Provide the (x, y) coordinate of the cell's center where the given text is located.  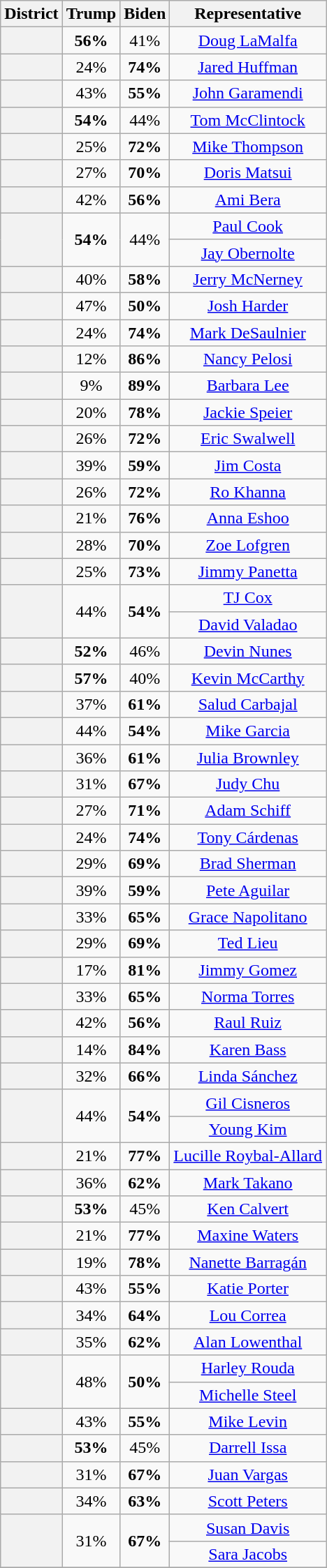
Jimmy Panetta (248, 572)
Mike Thompson (248, 147)
Tony Cárdenas (248, 837)
Linda Sánchez (248, 1076)
41% (145, 40)
Jay Obernolte (248, 253)
Susan Davis (248, 1528)
Barbara Lee (248, 386)
Devin Nunes (248, 651)
Lucille Roybal-Allard (248, 1156)
David Valadao (248, 625)
Tom McClintock (248, 120)
Jerry McNerney (248, 279)
12% (91, 359)
63% (145, 1501)
Pete Aguilar (248, 890)
32% (91, 1076)
84% (145, 1050)
37% (91, 704)
Gil Cisneros (248, 1103)
Mike Levin (248, 1421)
Nanette Barragán (248, 1262)
58% (145, 279)
Harley Rouda (248, 1368)
Alan Lowenthal (248, 1342)
28% (91, 545)
Mike Garcia (248, 731)
Raul Ruiz (248, 1023)
Brad Sherman (248, 864)
Jackie Speier (248, 412)
Young Kim (248, 1129)
Doug LaMalfa (248, 40)
66% (145, 1076)
20% (91, 412)
Nancy Pelosi (248, 359)
81% (145, 970)
19% (91, 1262)
Adam Schiff (248, 811)
Josh Harder (248, 306)
Ro Khanna (248, 492)
Biden (145, 14)
Kevin McCarthy (248, 678)
Mark Takano (248, 1183)
Scott Peters (248, 1501)
52% (91, 651)
Grace Napolitano (248, 917)
48% (91, 1382)
Jimmy Gomez (248, 970)
Julia Brownley (248, 757)
71% (145, 811)
17% (91, 970)
Maxine Waters (248, 1236)
TJ Cox (248, 598)
Katie Porter (248, 1289)
Ami Bera (248, 200)
Ken Calvert (248, 1209)
Eric Swalwell (248, 439)
Norma Torres (248, 996)
86% (145, 359)
64% (145, 1315)
Salud Carbajal (248, 704)
76% (145, 518)
46% (145, 651)
73% (145, 572)
35% (91, 1342)
John Garamendi (248, 94)
Jim Costa (248, 465)
47% (91, 306)
Trump (91, 14)
Paul Cook (248, 226)
Representative (248, 14)
Doris Matsui (248, 173)
Anna Eshoo (248, 518)
Sara Jacobs (248, 1554)
Zoe Lofgren (248, 545)
Ted Lieu (248, 943)
Michelle Steel (248, 1395)
Jared Huffman (248, 67)
89% (145, 386)
57% (91, 678)
Judy Chu (248, 784)
Karen Bass (248, 1050)
Darrell Issa (248, 1448)
Mark DeSaulnier (248, 333)
9% (91, 386)
Lou Correa (248, 1315)
Juan Vargas (248, 1474)
14% (91, 1050)
District (31, 14)
